Provide the [x, y] coordinate of the cell's center where the given text is located.  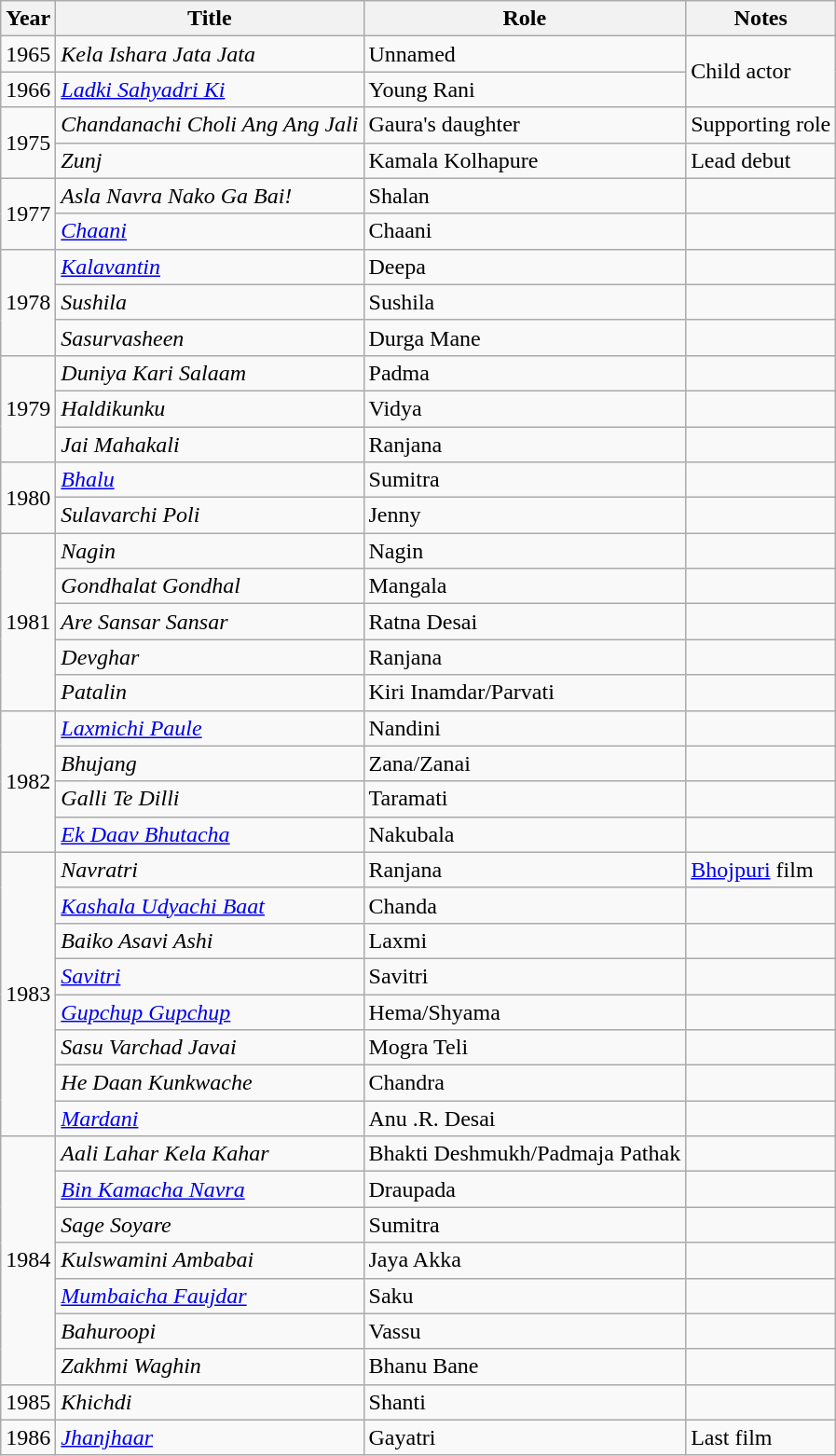
Nandini [525, 728]
Padma [525, 373]
He Daan Kunkwache [210, 1083]
Kashala Udyachi Baat [210, 905]
Jenny [525, 515]
Chandanachi Choli Ang Ang Jali [210, 125]
Ladki Sahyadri Ki [210, 89]
Ratna Desai [525, 622]
1984 [28, 1260]
Devghar [210, 657]
Patalin [210, 693]
Gayatri [525, 1437]
Duniya Kari Salaam [210, 373]
Are Sansar Sansar [210, 622]
Haldikunku [210, 408]
1983 [28, 994]
1978 [28, 302]
Draupada [525, 1189]
Hema/Shyama [525, 1011]
Bhakti Deshmukh/Padmaja Pathak [525, 1154]
Ek Daav Bhutacha [210, 834]
Sulavarchi Poli [210, 515]
Gaura's daughter [525, 125]
Vidya [525, 408]
Kamala Kolhapure [525, 160]
Jai Mahakali [210, 445]
Role [525, 19]
1979 [28, 408]
Notes [761, 19]
Kalavantin [210, 267]
Kela Ishara Jata Jata [210, 54]
1986 [28, 1437]
Deepa [525, 267]
Lead debut [761, 160]
Gupchup Gupchup [210, 1011]
Zakhmi Waghin [210, 1367]
Baiko Asavi Ashi [210, 941]
1966 [28, 89]
Zana/Zanai [525, 763]
1981 [28, 622]
Zunj [210, 160]
Mangala [525, 586]
Aali Lahar Kela Kahar [210, 1154]
Shalan [525, 196]
Anu .R. Desai [525, 1119]
Supporting role [761, 125]
Kulswamini Ambabai [210, 1260]
Chanda [525, 905]
Unnamed [525, 54]
1965 [28, 54]
Bhalu [210, 480]
Vassu [525, 1331]
Galli Te Dilli [210, 799]
Mumbaicha Faujdar [210, 1296]
Mardani [210, 1119]
Jaya Akka [525, 1260]
Kiri Inamdar/Parvati [525, 693]
1982 [28, 781]
Young Rani [525, 89]
Laxmi [525, 941]
Gondhalat Gondhal [210, 586]
1975 [28, 143]
Last film [761, 1437]
Sage Soyare [210, 1225]
Mogra Teli [525, 1048]
Bhanu Bane [525, 1367]
Sasu Varchad Javai [210, 1048]
1985 [28, 1402]
Saku [525, 1296]
1977 [28, 213]
Laxmichi Paule [210, 728]
Bhojpuri film [761, 870]
Asla Navra Nako Ga Bai! [210, 196]
1980 [28, 498]
Khichdi [210, 1402]
Sasurvasheen [210, 337]
Navratri [210, 870]
Nakubala [525, 834]
Child actor [761, 72]
Bin Kamacha Navra [210, 1189]
Title [210, 19]
Chandra [525, 1083]
Bahuroopi [210, 1331]
Durga Mane [525, 337]
Jhanjhaar [210, 1437]
Bhujang [210, 763]
Taramati [525, 799]
Year [28, 19]
Shanti [525, 1402]
